Locate the cell with the specified text and output its [x, y] center coordinate. 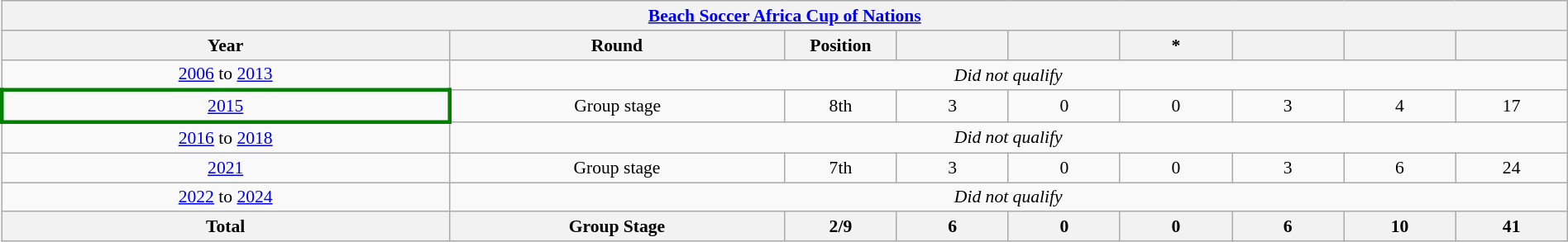
2021 [225, 168]
2006 to 2013 [225, 74]
* [1176, 45]
10 [1399, 227]
17 [1512, 107]
2/9 [840, 227]
2015 [225, 107]
4 [1399, 107]
Total [225, 227]
Year [225, 45]
41 [1512, 227]
Round [617, 45]
24 [1512, 168]
Beach Soccer Africa Cup of Nations [784, 16]
Group Stage [617, 227]
2022 to 2024 [225, 197]
Position [840, 45]
7th [840, 168]
2016 to 2018 [225, 137]
8th [840, 107]
